Provide the (X, Y) coordinate of the cell's center where the given text is located.  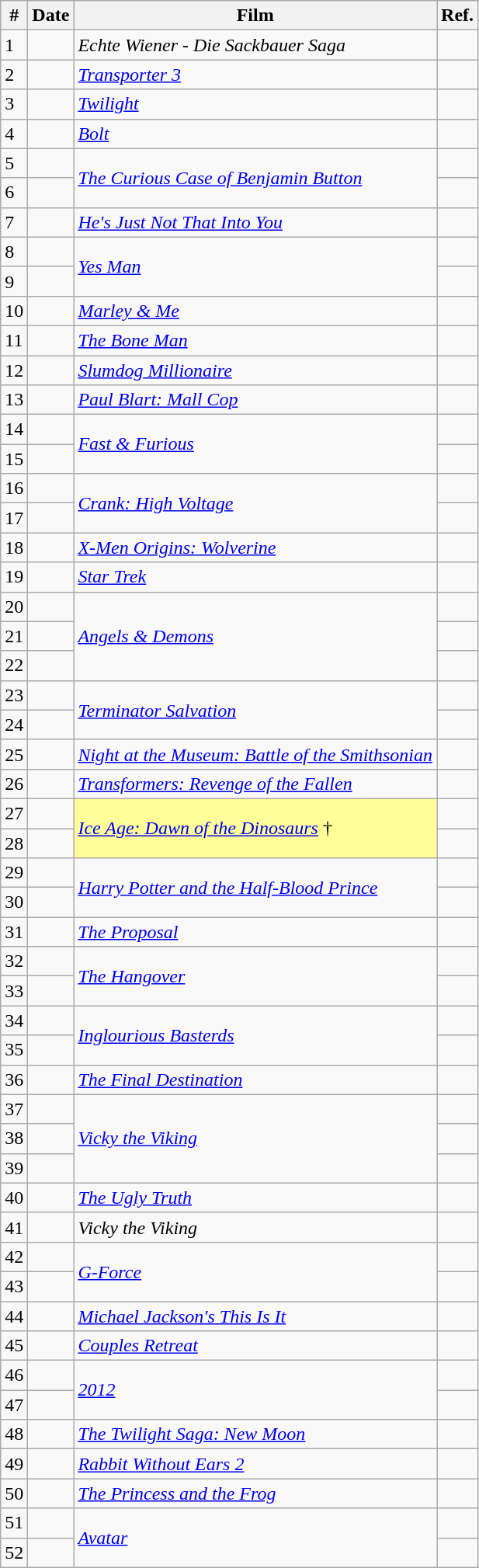
Film (255, 16)
He's Just Not That Into You (255, 222)
23 (14, 695)
Yes Man (255, 266)
Transporter 3 (255, 75)
38 (14, 1139)
2012 (255, 1390)
Inglourious Basterds (255, 1035)
Terminator Salvation (255, 710)
13 (14, 400)
47 (14, 1405)
41 (14, 1227)
10 (14, 311)
22 (14, 666)
Avatar (255, 1538)
25 (14, 754)
19 (14, 577)
43 (14, 1286)
29 (14, 873)
50 (14, 1493)
Angels & Demons (255, 636)
Bolt (255, 134)
2 (14, 75)
Crank: High Voltage (255, 503)
49 (14, 1464)
33 (14, 991)
Slumdog Millionaire (255, 370)
52 (14, 1552)
X-Men Origins: Wolverine (255, 548)
The Princess and the Frog (255, 1493)
G-Force (255, 1271)
Echte Wiener - Die Sackbauer Saga (255, 45)
Marley & Me (255, 311)
Paul Blart: Mall Cop (255, 400)
40 (14, 1198)
18 (14, 548)
8 (14, 252)
42 (14, 1257)
15 (14, 459)
Fast & Furious (255, 444)
16 (14, 488)
Star Trek (255, 577)
48 (14, 1434)
44 (14, 1316)
27 (14, 813)
37 (14, 1109)
7 (14, 222)
46 (14, 1375)
5 (14, 163)
9 (14, 281)
Harry Potter and the Half-Blood Prince (255, 888)
Date (51, 16)
Ice Age: Dawn of the Dinosaurs † (255, 828)
The Hangover (255, 976)
The Proposal (255, 932)
39 (14, 1168)
51 (14, 1523)
6 (14, 193)
1 (14, 45)
Night at the Museum: Battle of the Smithsonian (255, 754)
21 (14, 636)
31 (14, 932)
34 (14, 1020)
The Ugly Truth (255, 1198)
3 (14, 104)
11 (14, 340)
The Twilight Saga: New Moon (255, 1434)
26 (14, 784)
17 (14, 518)
Twilight (255, 104)
35 (14, 1050)
Ref. (458, 16)
Transformers: Revenge of the Fallen (255, 784)
20 (14, 607)
12 (14, 370)
30 (14, 902)
28 (14, 843)
# (14, 16)
The Final Destination (255, 1080)
Couples Retreat (255, 1346)
4 (14, 134)
14 (14, 429)
36 (14, 1080)
Michael Jackson's This Is It (255, 1316)
The Curious Case of Benjamin Button (255, 178)
Rabbit Without Ears 2 (255, 1464)
45 (14, 1346)
The Bone Man (255, 340)
32 (14, 961)
24 (14, 725)
